Output the (x, y) coordinate of the center of the cell containing the given text.  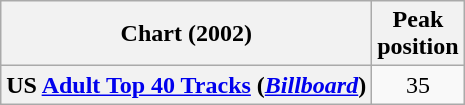
Peakposition (418, 34)
35 (418, 85)
US Adult Top 40 Tracks (Billboard) (186, 85)
Chart (2002) (186, 34)
